Identify which cell holds the provided text, then report its (X, Y) central coordinate. 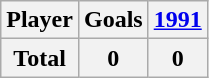
Total (40, 58)
Goals (113, 20)
Player (40, 20)
1991 (178, 20)
